Extract the [X, Y] coordinate from the center of the cell holding the provided text.  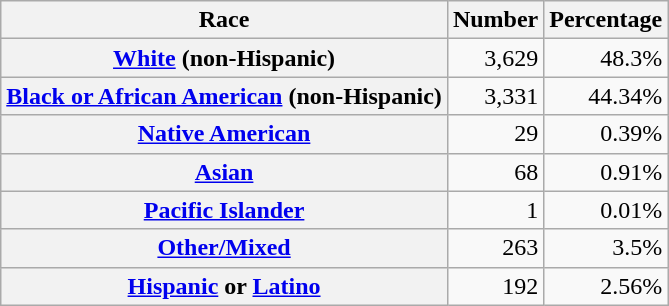
3,629 [495, 58]
29 [495, 134]
0.39% [606, 134]
Race [224, 20]
192 [495, 286]
263 [495, 248]
Black or African American (non-Hispanic) [224, 96]
68 [495, 172]
Number [495, 20]
Percentage [606, 20]
0.01% [606, 210]
White (non-Hispanic) [224, 58]
0.91% [606, 172]
48.3% [606, 58]
3.5% [606, 248]
Asian [224, 172]
2.56% [606, 286]
Hispanic or Latino [224, 286]
Other/Mixed [224, 248]
3,331 [495, 96]
Native American [224, 134]
44.34% [606, 96]
1 [495, 210]
Pacific Islander [224, 210]
